Output the (x, y) coordinate of the center of the cell containing the given text.  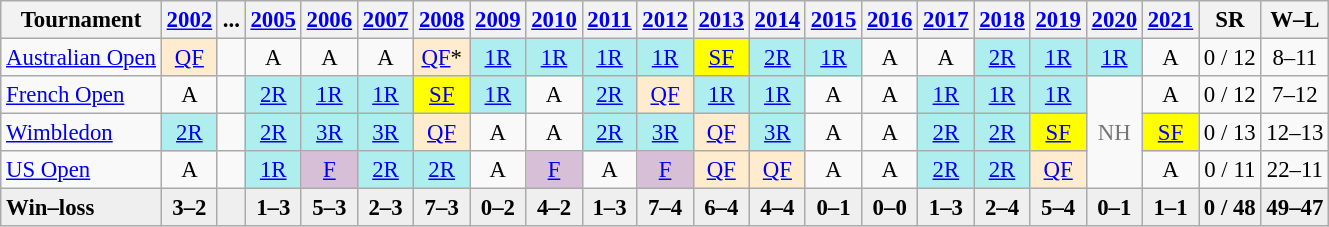
6–4 (721, 208)
22–11 (1295, 170)
2–4 (1002, 208)
2006 (329, 20)
... (231, 20)
2008 (442, 20)
2015 (833, 20)
QF* (442, 58)
7–4 (665, 208)
2014 (777, 20)
2002 (189, 20)
7–3 (442, 208)
2010 (554, 20)
French Open (82, 95)
Wimbledon (82, 133)
Tournament (82, 20)
0 / 11 (1230, 170)
0 / 13 (1230, 133)
0–2 (498, 208)
2012 (665, 20)
5–4 (1058, 208)
2011 (610, 20)
49–47 (1295, 208)
3–2 (189, 208)
2021 (1170, 20)
Win–loss (82, 208)
8–11 (1295, 58)
0–0 (890, 208)
Australian Open (82, 58)
4–2 (554, 208)
NH (1114, 132)
2020 (1114, 20)
2005 (273, 20)
SR (1230, 20)
2017 (946, 20)
5–3 (329, 208)
2–3 (385, 208)
2016 (890, 20)
4–4 (777, 208)
W–L (1295, 20)
7–12 (1295, 95)
2013 (721, 20)
0 / 48 (1230, 208)
2009 (498, 20)
2007 (385, 20)
2019 (1058, 20)
2018 (1002, 20)
12–13 (1295, 133)
1–1 (1170, 208)
US Open (82, 170)
